Locate the cell with the specified text and output its (X, Y) center coordinate. 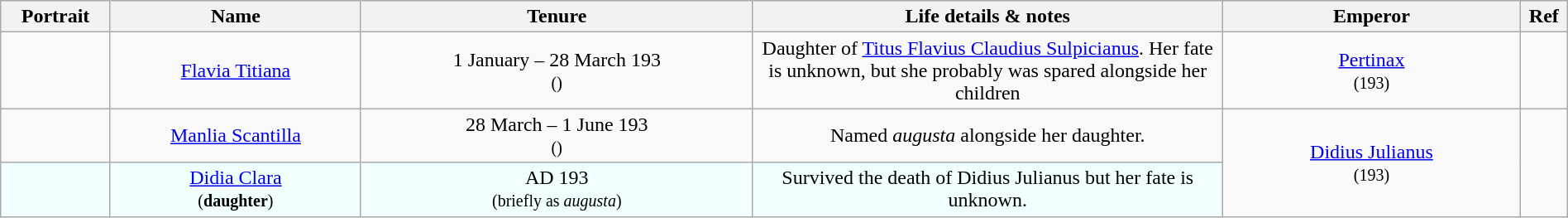
Named augusta alongside her daughter. (987, 136)
1 January – 28 March 193() (557, 70)
Didia Clara(daughter) (235, 189)
Portrait (56, 17)
Tenure (557, 17)
Manlia Scantilla (235, 136)
Flavia Titiana (235, 70)
Life details & notes (987, 17)
28 March – 1 June 193() (557, 136)
Name (235, 17)
AD 193(briefly as augusta) (557, 189)
Daughter of Titus Flavius Claudius Sulpicianus. Her fate is unknown, but she probably was spared alongside her children (987, 70)
Survived the death of Didius Julianus but her fate is unknown. (987, 189)
Emperor (1371, 17)
Pertinax(193) (1371, 70)
Didius Julianus(193) (1371, 162)
Ref (1543, 17)
